Find where the given text appears and provide that cell's center as [X, Y] coordinate. 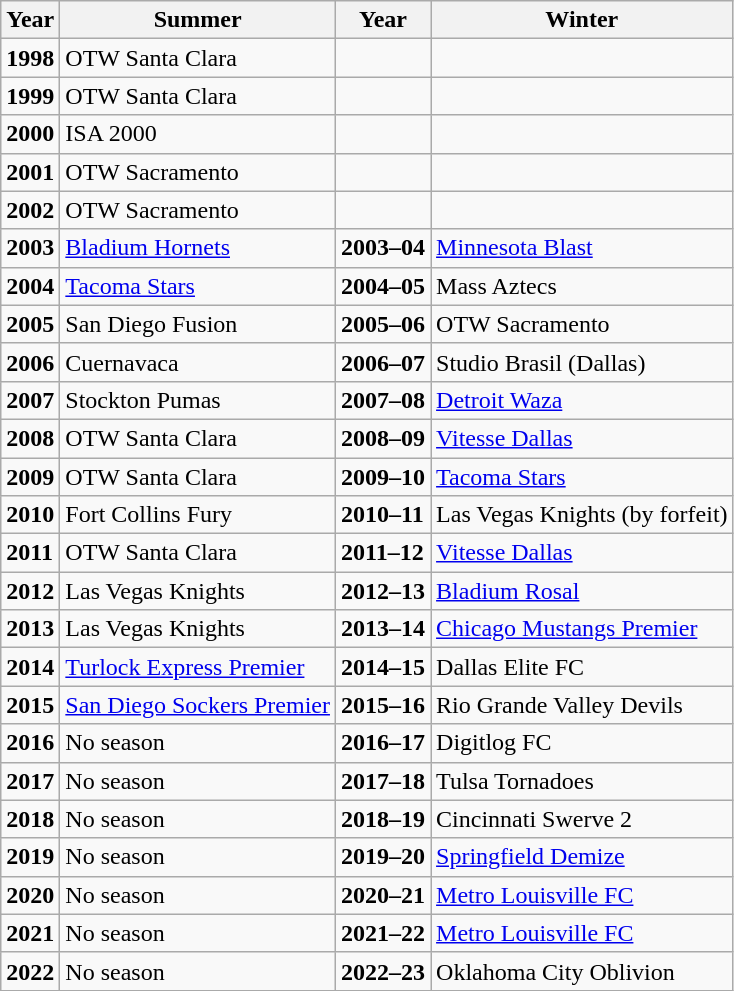
Chicago Mustangs Premier [582, 629]
2017–18 [382, 781]
ISA 2000 [198, 134]
2001 [30, 172]
2003 [30, 248]
Dallas Elite FC [582, 667]
2006 [30, 362]
Rio Grande Valley Devils [582, 705]
2012 [30, 591]
2002 [30, 210]
2020–21 [382, 895]
2005 [30, 324]
2007 [30, 400]
2017 [30, 781]
2010–11 [382, 515]
Tulsa Tornadoes [582, 781]
2011–12 [382, 553]
2015–16 [382, 705]
2022–23 [382, 971]
Minnesota Blast [582, 248]
2014 [30, 667]
2004–05 [382, 286]
Fort Collins Fury [198, 515]
2021 [30, 933]
2008 [30, 438]
Oklahoma City Oblivion [582, 971]
2010 [30, 515]
Springfield Demize [582, 857]
1999 [30, 96]
2013–14 [382, 629]
2019 [30, 857]
2013 [30, 629]
2016–17 [382, 743]
2007–08 [382, 400]
2004 [30, 286]
Studio Brasil (Dallas) [582, 362]
Bladium Hornets [198, 248]
2015 [30, 705]
2008–09 [382, 438]
Digitlog FC [582, 743]
2020 [30, 895]
Stockton Pumas [198, 400]
2018 [30, 819]
2021–22 [382, 933]
Cuernavaca [198, 362]
Turlock Express Premier [198, 667]
Las Vegas Knights (by forfeit) [582, 515]
San Diego Fusion [198, 324]
2009 [30, 477]
1998 [30, 58]
2011 [30, 553]
2009–10 [382, 477]
2005–06 [382, 324]
2016 [30, 743]
2006–07 [382, 362]
San Diego Sockers Premier [198, 705]
2012–13 [382, 591]
2022 [30, 971]
2019–20 [382, 857]
Winter [582, 20]
Mass Aztecs [582, 286]
Bladium Rosal [582, 591]
2003–04 [382, 248]
2000 [30, 134]
Summer [198, 20]
2014–15 [382, 667]
Cincinnati Swerve 2 [582, 819]
2018–19 [382, 819]
Detroit Waza [582, 400]
